Determine the (x, y) coordinate at the center of the cell enclosing the given text.  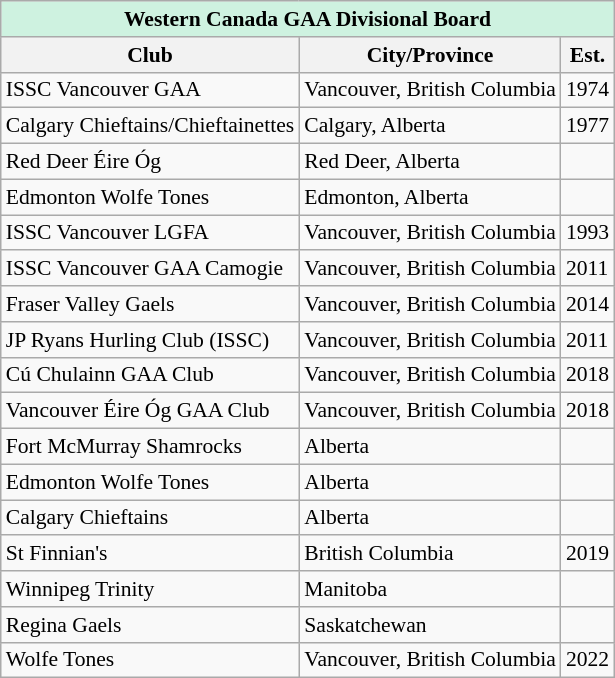
ISSC Vancouver LGFA (150, 233)
St Finnian's (150, 554)
Regina Gaels (150, 625)
Calgary Chieftains/Chieftainettes (150, 126)
Saskatchewan (430, 625)
City/Province (430, 55)
Manitoba (430, 589)
Winnipeg Trinity (150, 589)
Club (150, 55)
Est. (588, 55)
Vancouver Éire Óg GAA Club (150, 411)
Fort McMurray Shamrocks (150, 447)
Calgary Chieftains (150, 518)
Fraser Valley Gaels (150, 304)
2014 (588, 304)
ISSC Vancouver GAA Camogie (150, 269)
1974 (588, 90)
Western Canada GAA Divisional Board (308, 19)
2019 (588, 554)
ISSC Vancouver GAA (150, 90)
British Columbia (430, 554)
2022 (588, 660)
Wolfe Tones (150, 660)
Edmonton, Alberta (430, 197)
JP Ryans Hurling Club (ISSC) (150, 340)
1977 (588, 126)
Calgary, Alberta (430, 126)
Red Deer Éire Óg (150, 162)
1993 (588, 233)
Cú Chulainn GAA Club (150, 375)
Red Deer, Alberta (430, 162)
